From the cell containing the given text, extract its center point as (x, y) coordinate. 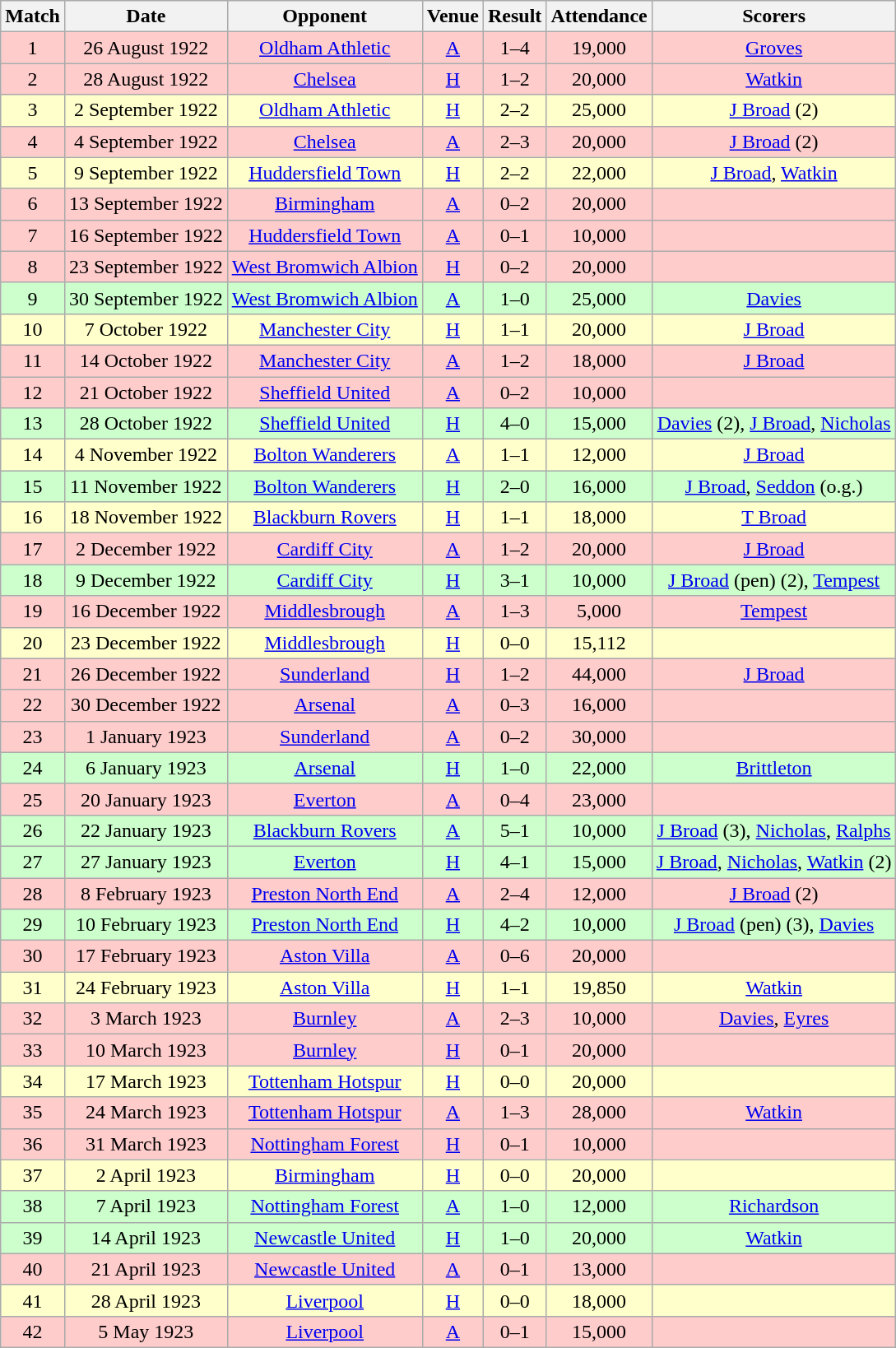
Brittleton (773, 768)
Tempest (773, 611)
14 April 1923 (146, 1238)
9 September 1922 (146, 173)
24 February 1923 (146, 988)
18 (33, 580)
37 (33, 1175)
14 (33, 455)
J Broad, Watkin (773, 173)
30 September 1922 (146, 298)
T Broad (773, 518)
5 May 1923 (146, 1332)
36 (33, 1144)
Richardson (773, 1206)
29 (33, 925)
27 (33, 862)
Attendance (599, 16)
2–0 (514, 486)
28 August 1922 (146, 79)
Groves (773, 48)
J Broad, Seddon (o.g.) (773, 486)
J Broad, Nicholas, Watkin (2) (773, 862)
6 (33, 204)
34 (33, 1081)
40 (33, 1269)
31 March 1923 (146, 1144)
30,000 (599, 737)
28 (33, 893)
Davies (773, 298)
38 (33, 1206)
35 (33, 1113)
Venue (453, 16)
0–3 (514, 705)
23,000 (599, 799)
2 December 1922 (146, 549)
23 December 1922 (146, 643)
4–2 (514, 925)
2–4 (514, 893)
42 (33, 1332)
7 April 1923 (146, 1206)
41 (33, 1300)
0–6 (514, 956)
25 (33, 799)
17 February 1923 (146, 956)
Davies (2), J Broad, Nicholas (773, 424)
8 (33, 267)
26 August 1922 (146, 48)
27 January 1923 (146, 862)
8 February 1923 (146, 893)
4–0 (514, 424)
2 April 1923 (146, 1175)
24 March 1923 (146, 1113)
16 September 1922 (146, 235)
11 (33, 360)
6 January 1923 (146, 768)
44,000 (599, 674)
19,850 (599, 988)
21 October 1922 (146, 393)
Result (514, 16)
22 January 1923 (146, 830)
4–1 (514, 862)
10 February 1923 (146, 925)
Davies, Eyres (773, 1019)
1 (33, 48)
3–1 (514, 580)
22 (33, 705)
13 September 1922 (146, 204)
39 (33, 1238)
7 October 1922 (146, 329)
4 (33, 142)
28 October 1922 (146, 424)
21 April 1923 (146, 1269)
2 (33, 79)
24 (33, 768)
26 December 1922 (146, 674)
Scorers (773, 16)
10 March 1923 (146, 1050)
16 December 1922 (146, 611)
23 (33, 737)
3 March 1923 (146, 1019)
20 (33, 643)
17 (33, 549)
18 November 1922 (146, 518)
14 October 1922 (146, 360)
31 (33, 988)
Match (33, 16)
15 (33, 486)
33 (33, 1050)
11 November 1922 (146, 486)
16 (33, 518)
5–1 (514, 830)
4 September 1922 (146, 142)
19,000 (599, 48)
10 (33, 329)
30 (33, 956)
3 (33, 110)
30 December 1922 (146, 705)
J Broad (pen) (3), Davies (773, 925)
28 April 1923 (146, 1300)
23 September 1922 (146, 267)
15,112 (599, 643)
5 (33, 173)
9 December 1922 (146, 580)
2 September 1922 (146, 110)
0–4 (514, 799)
5,000 (599, 611)
21 (33, 674)
17 March 1923 (146, 1081)
7 (33, 235)
J Broad (pen) (2), Tempest (773, 580)
4 November 1922 (146, 455)
Date (146, 16)
32 (33, 1019)
13 (33, 424)
1 January 1923 (146, 737)
9 (33, 298)
26 (33, 830)
19 (33, 611)
13,000 (599, 1269)
Opponent (324, 16)
12 (33, 393)
28,000 (599, 1113)
J Broad (3), Nicholas, Ralphs (773, 830)
20 January 1923 (146, 799)
1–4 (514, 48)
